Extract the [x, y] coordinate from the center of the cell holding the provided text.  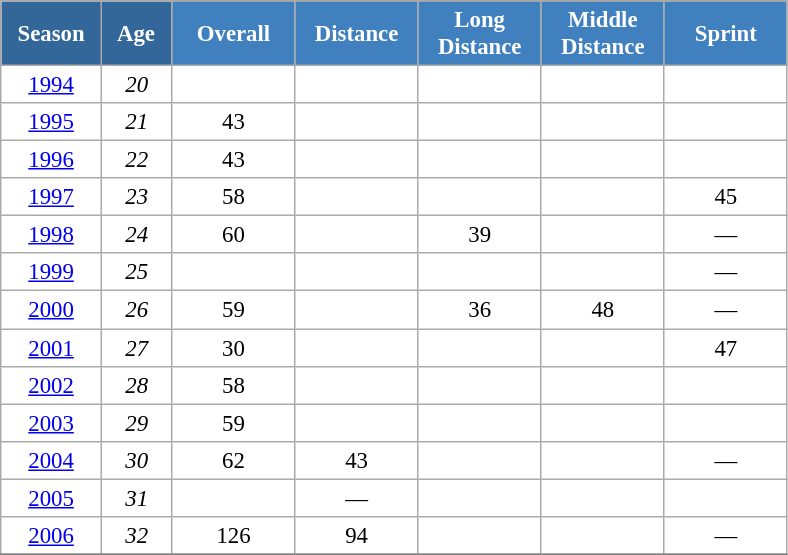
Long Distance [480, 34]
2005 [52, 498]
1996 [52, 160]
1999 [52, 273]
Season [52, 34]
1998 [52, 235]
32 [136, 536]
2003 [52, 423]
62 [234, 460]
36 [480, 310]
1997 [52, 197]
20 [136, 85]
31 [136, 498]
29 [136, 423]
28 [136, 385]
23 [136, 197]
48 [602, 310]
47 [726, 348]
Age [136, 34]
94 [356, 536]
Distance [356, 34]
45 [726, 197]
126 [234, 536]
21 [136, 122]
27 [136, 348]
22 [136, 160]
2001 [52, 348]
39 [480, 235]
2002 [52, 385]
1995 [52, 122]
2004 [52, 460]
24 [136, 235]
26 [136, 310]
25 [136, 273]
Overall [234, 34]
Middle Distance [602, 34]
60 [234, 235]
2000 [52, 310]
Sprint [726, 34]
2006 [52, 536]
1994 [52, 85]
